Locate the cell with the specified text and output its [x, y] center coordinate. 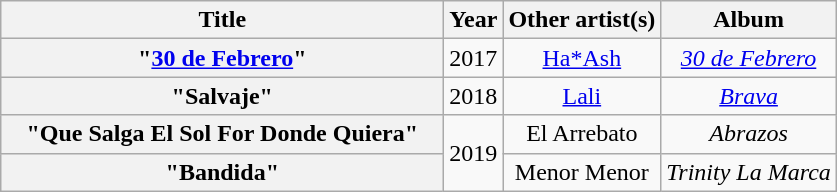
2019 [474, 153]
Title [222, 20]
Trinity La Marca [749, 172]
"Que Salga El Sol For Donde Quiera" [222, 134]
2018 [474, 96]
"Bandida" [222, 172]
Lali [582, 96]
Menor Menor [582, 172]
Album [749, 20]
Abrazos [749, 134]
Year [474, 20]
2017 [474, 58]
30 de Febrero [749, 58]
"Salvaje" [222, 96]
"30 de Febrero" [222, 58]
El Arrebato [582, 134]
Brava [749, 96]
Other artist(s) [582, 20]
Ha*Ash [582, 58]
